Detect which cell encompasses the target text, then output its [x, y] center coordinate. 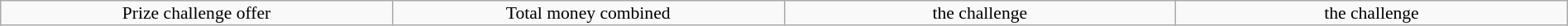
Prize challenge offer [197, 13]
Total money combined [588, 13]
